From the cell containing the given text, extract its center point as (X, Y) coordinate. 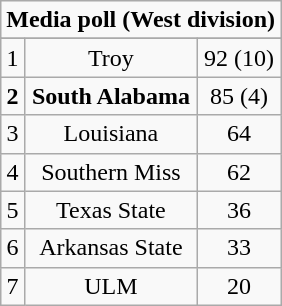
20 (240, 286)
3 (13, 134)
ULM (110, 286)
Arkansas State (110, 248)
33 (240, 248)
6 (13, 248)
7 (13, 286)
36 (240, 210)
4 (13, 172)
62 (240, 172)
85 (4) (240, 96)
92 (10) (240, 58)
Media poll (West division) (141, 20)
Texas State (110, 210)
Troy (110, 58)
South Alabama (110, 96)
2 (13, 96)
Southern Miss (110, 172)
64 (240, 134)
1 (13, 58)
Louisiana (110, 134)
5 (13, 210)
